Pinpoint the cell where the given text exists, returning its [x, y] midpoint coordinate. 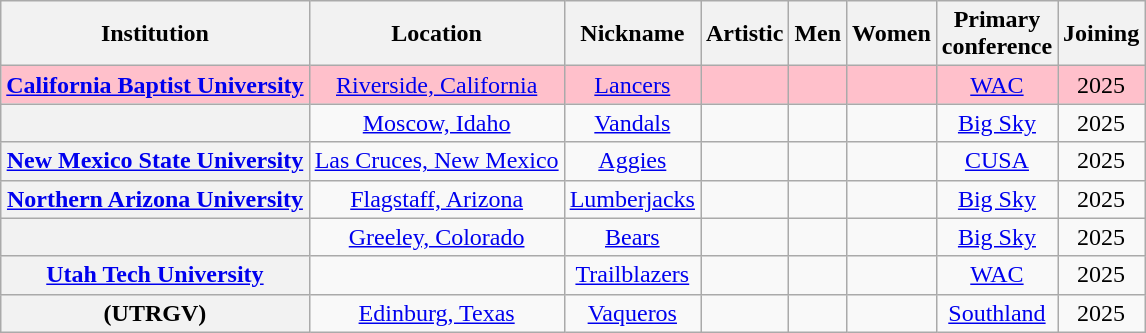
CUSA [996, 161]
Greeley, Colorado [436, 237]
Institution [155, 34]
Men [818, 34]
Aggies [632, 161]
Joining [1102, 34]
Northern Arizona University [155, 199]
Riverside, California [436, 85]
Flagstaff, Arizona [436, 199]
Primaryconference [996, 34]
Vandals [632, 123]
Vaqueros [632, 313]
(UTRGV) [155, 313]
Trailblazers [632, 275]
Bears [632, 237]
Utah Tech University [155, 275]
Lancers [632, 85]
California Baptist University [155, 85]
New Mexico State University [155, 161]
Nickname [632, 34]
Southland [996, 313]
Women [892, 34]
Location [436, 34]
Moscow, Idaho [436, 123]
Artistic [744, 34]
Edinburg, Texas [436, 313]
Lumberjacks [632, 199]
Las Cruces, New Mexico [436, 161]
